Capture the cell that displays the provided text and extract its [X, Y] central coordinate. 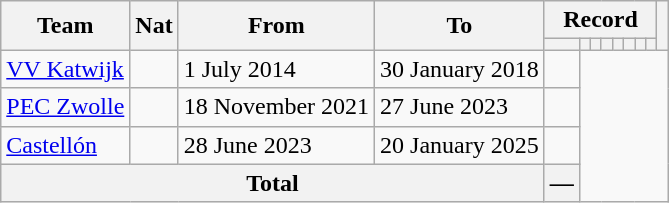
From [276, 26]
VV Katwijk [66, 69]
Total [273, 183]
30 January 2018 [460, 69]
27 June 2023 [460, 107]
Team [66, 26]
Nat [154, 26]
28 June 2023 [276, 145]
1 July 2014 [276, 69]
To [460, 26]
Record [600, 20]
20 January 2025 [460, 145]
18 November 2021 [276, 107]
— [562, 183]
PEC Zwolle [66, 107]
Castellón [66, 145]
